Extract the [X, Y] coordinate from the center of the cell holding the provided text.  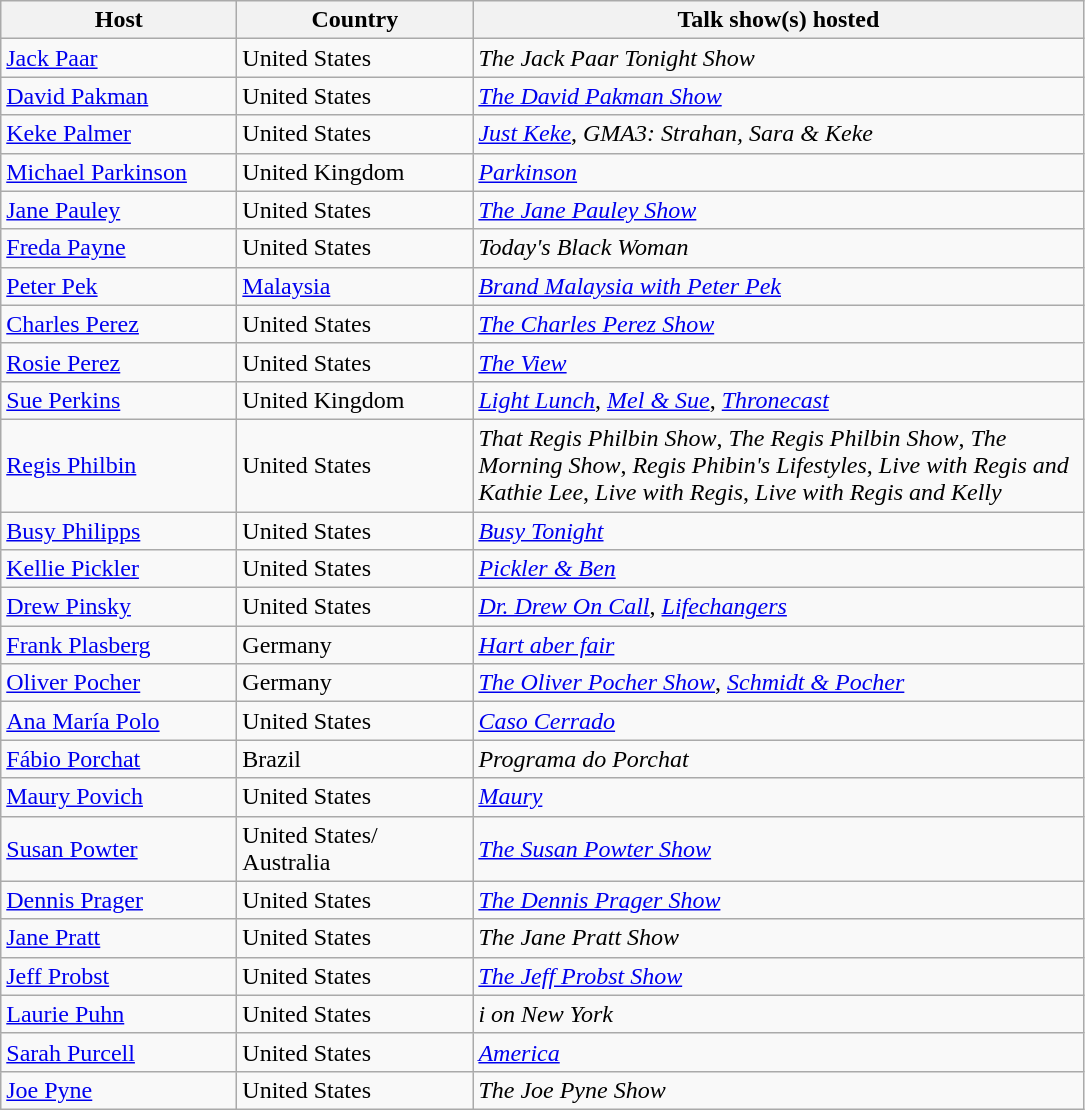
Joe Pyne [119, 1090]
David Pakman [119, 96]
Busy Philipps [119, 531]
Fábio Porchat [119, 759]
Jane Pauley [119, 210]
The View [778, 362]
Dennis Prager [119, 900]
Busy Tonight [778, 531]
Drew Pinsky [119, 607]
The Jane Pauley Show [778, 210]
The Jeff Probst Show [778, 976]
Peter Pek [119, 286]
Kellie Pickler [119, 569]
Ana María Polo [119, 721]
Susan Powter [119, 848]
America [778, 1052]
Rosie Perez [119, 362]
Maury Povich [119, 797]
Freda Payne [119, 248]
The Oliver Pocher Show, Schmidt & Pocher [778, 683]
Dr. Drew On Call, Lifechangers [778, 607]
Light Lunch, Mel & Sue, Thronecast [778, 400]
Talk show(s) hosted [778, 20]
Brazil [355, 759]
Brand Malaysia with Peter Pek [778, 286]
The Dennis Prager Show [778, 900]
Sarah Purcell [119, 1052]
Host [119, 20]
Today's Black Woman [778, 248]
The David Pakman Show [778, 96]
Jeff Probst [119, 976]
The Joe Pyne Show [778, 1090]
Caso Cerrado [778, 721]
Oliver Pocher [119, 683]
i on New York [778, 1014]
Regis Philbin [119, 465]
Just Keke, GMA3: Strahan, Sara & Keke [778, 134]
The Jack Paar Tonight Show [778, 58]
The Charles Perez Show [778, 324]
Laurie Puhn [119, 1014]
The Jane Pratt Show [778, 938]
Jane Pratt [119, 938]
Sue Perkins [119, 400]
Frank Plasberg [119, 645]
Keke Palmer [119, 134]
Parkinson [778, 172]
Hart aber fair [778, 645]
Jack Paar [119, 58]
Malaysia [355, 286]
The Susan Powter Show [778, 848]
Michael Parkinson [119, 172]
Charles Perez [119, 324]
Pickler & Ben [778, 569]
United States/ Australia [355, 848]
Country [355, 20]
Maury [778, 797]
Programa do Porchat [778, 759]
